Extract the [x, y] coordinate from the center of the cell holding the provided text.  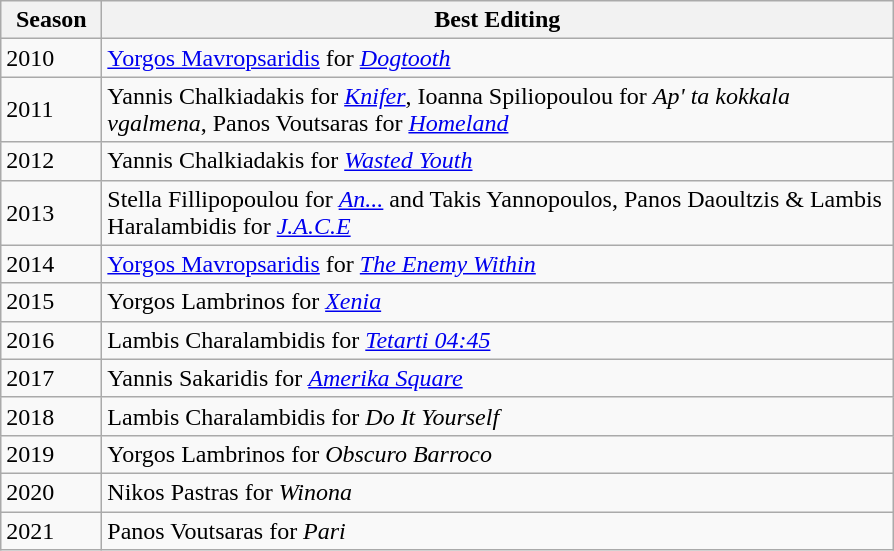
Yorgos Mavropsaridis for The Enemy Within [498, 264]
2016 [52, 340]
Nikos Pastras for Winona [498, 492]
Yannis Chalkiadakis for Knifer, Ioanna Spiliopoulou for Ap' ta kokkala vgalmena, Panos Voutsaras for Homeland [498, 110]
Yannis Chalkiadakis for Wasted Youth [498, 161]
2017 [52, 378]
2013 [52, 212]
Yorgos Lambrinos for Xenia [498, 302]
2020 [52, 492]
Yorgos Lambrinos for Obscuro Barroco [498, 454]
2021 [52, 531]
2019 [52, 454]
2011 [52, 110]
Panos Voutsaras for Pari [498, 531]
2015 [52, 302]
Stella Fillipopoulou for An... and Takis Yannopoulos, Panos Daoultzis & Lambis Haralambidis for J.A.C.E [498, 212]
2010 [52, 58]
2012 [52, 161]
Lambis Charalambidis for Tetarti 04:45 [498, 340]
Best Editing [498, 20]
Yorgos Mavropsaridis for Dogtooth [498, 58]
Lambis Charalambidis for Do It Yourself [498, 416]
Yannis Sakaridis for Amerika Square [498, 378]
2018 [52, 416]
2014 [52, 264]
Season [52, 20]
